From the cell containing the given text, extract its center point as (x, y) coordinate. 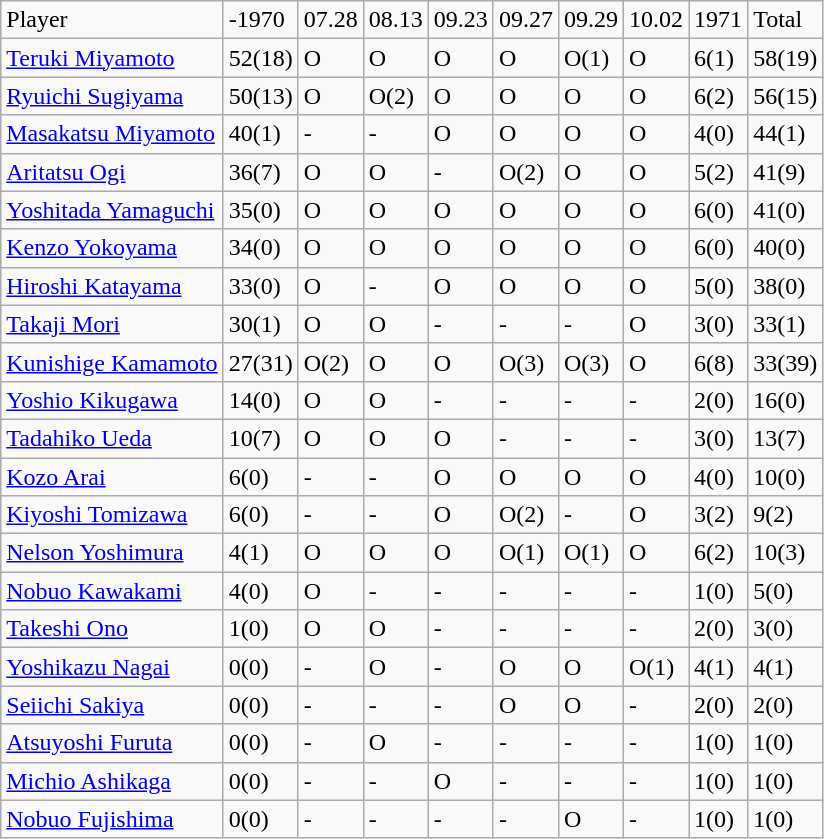
41(0) (786, 210)
58(19) (786, 58)
Seiichi Sakiya (112, 705)
16(0) (786, 400)
08.13 (396, 20)
Yoshio Kikugawa (112, 400)
Teruki Miyamoto (112, 58)
34(0) (260, 248)
27(31) (260, 362)
07.28 (330, 20)
Kenzo Yokoyama (112, 248)
41(9) (786, 172)
6(8) (718, 362)
14(0) (260, 400)
Yoshikazu Nagai (112, 667)
5(2) (718, 172)
Player (112, 20)
Hiroshi Katayama (112, 286)
Kunishige Kamamoto (112, 362)
Nobuo Fujishima (112, 819)
13(7) (786, 438)
09.27 (526, 20)
10.02 (656, 20)
10(0) (786, 477)
10(7) (260, 438)
40(1) (260, 134)
10(3) (786, 553)
52(18) (260, 58)
Kozo Arai (112, 477)
33(1) (786, 324)
09.23 (460, 20)
6(1) (718, 58)
Yoshitada Yamaguchi (112, 210)
3(2) (718, 515)
Tadahiko Ueda (112, 438)
33(39) (786, 362)
09.29 (590, 20)
1971 (718, 20)
Michio Ashikaga (112, 781)
Nobuo Kawakami (112, 591)
Takeshi Ono (112, 629)
Takaji Mori (112, 324)
56(15) (786, 96)
Ryuichi Sugiyama (112, 96)
Atsuyoshi Furuta (112, 743)
38(0) (786, 286)
Nelson Yoshimura (112, 553)
Kiyoshi Tomizawa (112, 515)
Aritatsu Ogi (112, 172)
Total (786, 20)
40(0) (786, 248)
Masakatsu Miyamoto (112, 134)
35(0) (260, 210)
36(7) (260, 172)
-1970 (260, 20)
30(1) (260, 324)
50(13) (260, 96)
33(0) (260, 286)
44(1) (786, 134)
9(2) (786, 515)
